From the cell containing the given text, extract its center point as [x, y] coordinate. 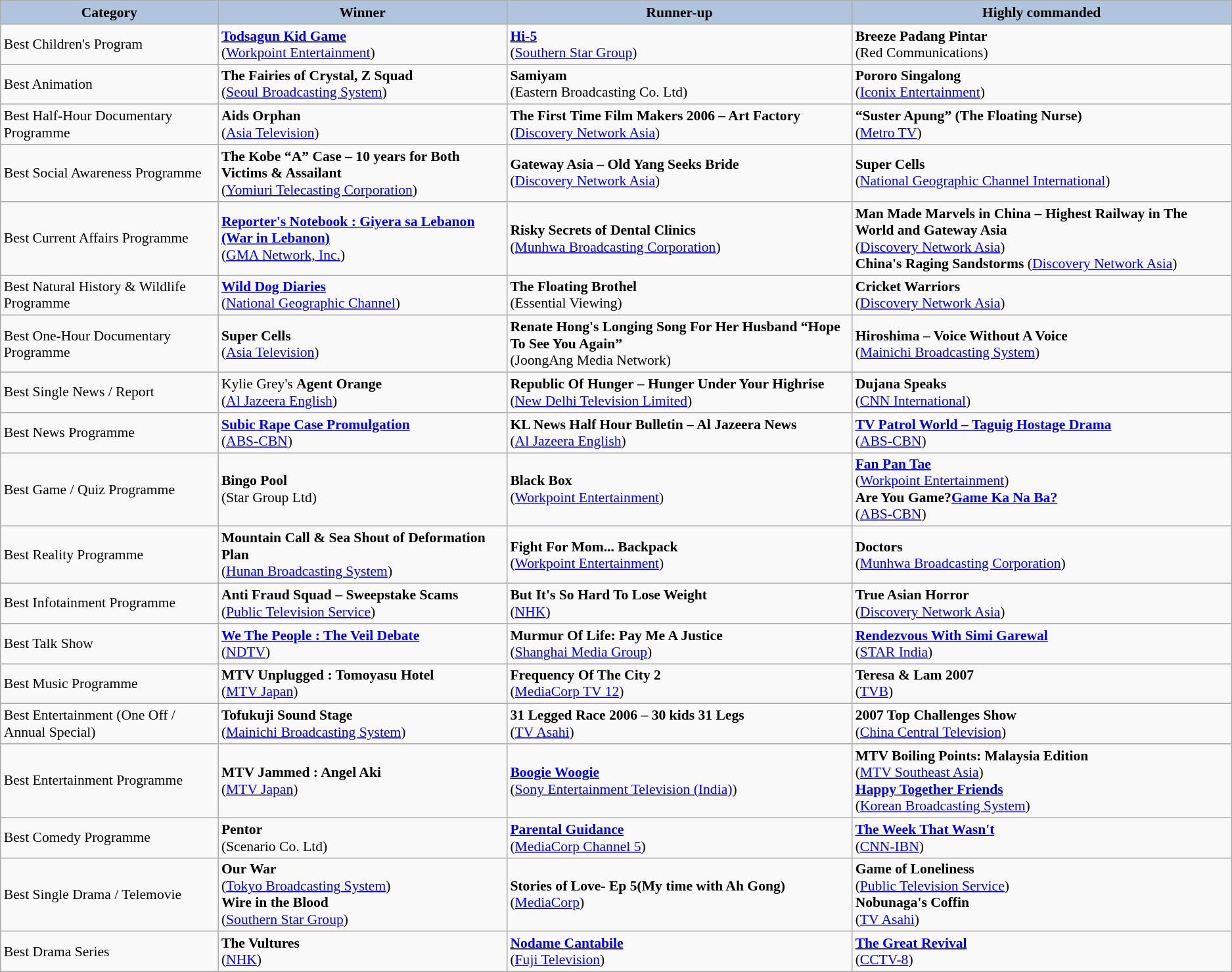
Frequency Of The City 2(MediaCorp TV 12) [679, 683]
“Suster Apung” (The Floating Nurse)(Metro TV) [1042, 125]
Best Current Affairs Programme [109, 239]
Best News Programme [109, 432]
Boogie Woogie(Sony Entertainment Television (India)) [679, 781]
Kylie Grey's Agent Orange(Al Jazeera English) [363, 393]
Category [109, 12]
The Floating Brothel(Essential Viewing) [679, 296]
Renate Hong's Longing Song For Her Husband “Hope To See You Again”(JoongAng Media Network) [679, 344]
Best Social Awareness Programme [109, 174]
Mountain Call & Sea Shout of Deformation Plan(Hunan Broadcasting System) [363, 555]
Best Drama Series [109, 952]
Runner-up [679, 12]
Rendezvous With Simi Garewal(STAR India) [1042, 644]
Super Cells(National Geographic Channel International) [1042, 174]
The Fairies of Crystal, Z Squad(Seoul Broadcasting System) [363, 84]
Pentor(Scenario Co. Ltd) [363, 837]
Game of Loneliness(Public Television Service) Nobunaga's Coffin(TV Asahi) [1042, 894]
Cricket Warriors(Discovery Network Asia) [1042, 296]
Best Talk Show [109, 644]
Bingo Pool(Star Group Ltd) [363, 490]
Parental Guidance(MediaCorp Channel 5) [679, 837]
Best Entertainment (One Off / Annual Special) [109, 724]
Best Comedy Programme [109, 837]
TV Patrol World – Taguig Hostage Drama(ABS-CBN) [1042, 432]
The Vultures(NHK) [363, 952]
Pororo Singalong(Iconix Entertainment) [1042, 84]
Tofukuji Sound Stage(Mainichi Broadcasting System) [363, 724]
Fight For Mom... Backpack(Workpoint Entertainment) [679, 555]
Todsagun Kid Game(Workpoint Entertainment) [363, 45]
MTV Jammed : Angel Aki(MTV Japan) [363, 781]
Best Game / Quiz Programme [109, 490]
Republic Of Hunger – Hunger Under Your Highrise(New Delhi Television Limited) [679, 393]
Samiyam(Eastern Broadcasting Co. Ltd) [679, 84]
Best Infotainment Programme [109, 603]
Nodame Cantabile(Fuji Television) [679, 952]
Hi-5(Southern Star Group) [679, 45]
Subic Rape Case Promulgation(ABS-CBN) [363, 432]
Teresa & Lam 2007(TVB) [1042, 683]
Aids Orphan(Asia Television) [363, 125]
MTV Unplugged : Tomoyasu Hotel(MTV Japan) [363, 683]
Best Music Programme [109, 683]
We The People : The Veil Debate(NDTV) [363, 644]
Reporter's Notebook : Giyera sa Lebanon (War in Lebanon)(GMA Network, Inc.) [363, 239]
Wild Dog Diaries(National Geographic Channel) [363, 296]
Best Children's Program [109, 45]
Murmur Of Life: Pay Me A Justice(Shanghai Media Group) [679, 644]
The Week That Wasn't(CNN-IBN) [1042, 837]
Breeze Padang Pintar(Red Communications) [1042, 45]
Dujana Speaks(CNN International) [1042, 393]
Man Made Marvels in China – Highest Railway in The World and Gateway Asia(Discovery Network Asia) China's Raging Sandstorms (Discovery Network Asia) [1042, 239]
Best Natural History & Wildlife Programme [109, 296]
Hiroshima – Voice Without A Voice(Mainichi Broadcasting System) [1042, 344]
Highly commanded [1042, 12]
Super Cells(Asia Television) [363, 344]
The First Time Film Makers 2006 – Art Factory(Discovery Network Asia) [679, 125]
Our War(Tokyo Broadcasting System) Wire in the Blood(Southern Star Group) [363, 894]
MTV Boiling Points: Malaysia Edition(MTV Southeast Asia) Happy Together Friends(Korean Broadcasting System) [1042, 781]
Risky Secrets of Dental Clinics(Munhwa Broadcasting Corporation) [679, 239]
Best One-Hour Documentary Programme [109, 344]
Fan Pan Tae(Workpoint Entertainment) Are You Game?Game Ka Na Ba?(ABS-CBN) [1042, 490]
Best Reality Programme [109, 555]
Stories of Love- Ep 5(My time with Ah Gong)(MediaCorp) [679, 894]
The Kobe “A” Case – 10 years for Both Victims & Assailant(Yomiuri Telecasting Corporation) [363, 174]
True Asian Horror(Discovery Network Asia) [1042, 603]
KL News Half Hour Bulletin – Al Jazeera News(Al Jazeera English) [679, 432]
Best Single Drama / Telemovie [109, 894]
Anti Fraud Squad – Sweepstake Scams(Public Television Service) [363, 603]
Black Box(Workpoint Entertainment) [679, 490]
31 Legged Race 2006 – 30 kids 31 Legs(TV Asahi) [679, 724]
Best Single News / Report [109, 393]
Doctors(Munhwa Broadcasting Corporation) [1042, 555]
Gateway Asia – Old Yang Seeks Bride(Discovery Network Asia) [679, 174]
Best Entertainment Programme [109, 781]
2007 Top Challenges Show(China Central Television) [1042, 724]
The Great Revival(CCTV-8) [1042, 952]
Best Animation [109, 84]
Winner [363, 12]
Best Half-Hour Documentary Programme [109, 125]
But It's So Hard To Lose Weight(NHK) [679, 603]
